Determine the (x, y) coordinate at the center of the cell enclosing the given text.  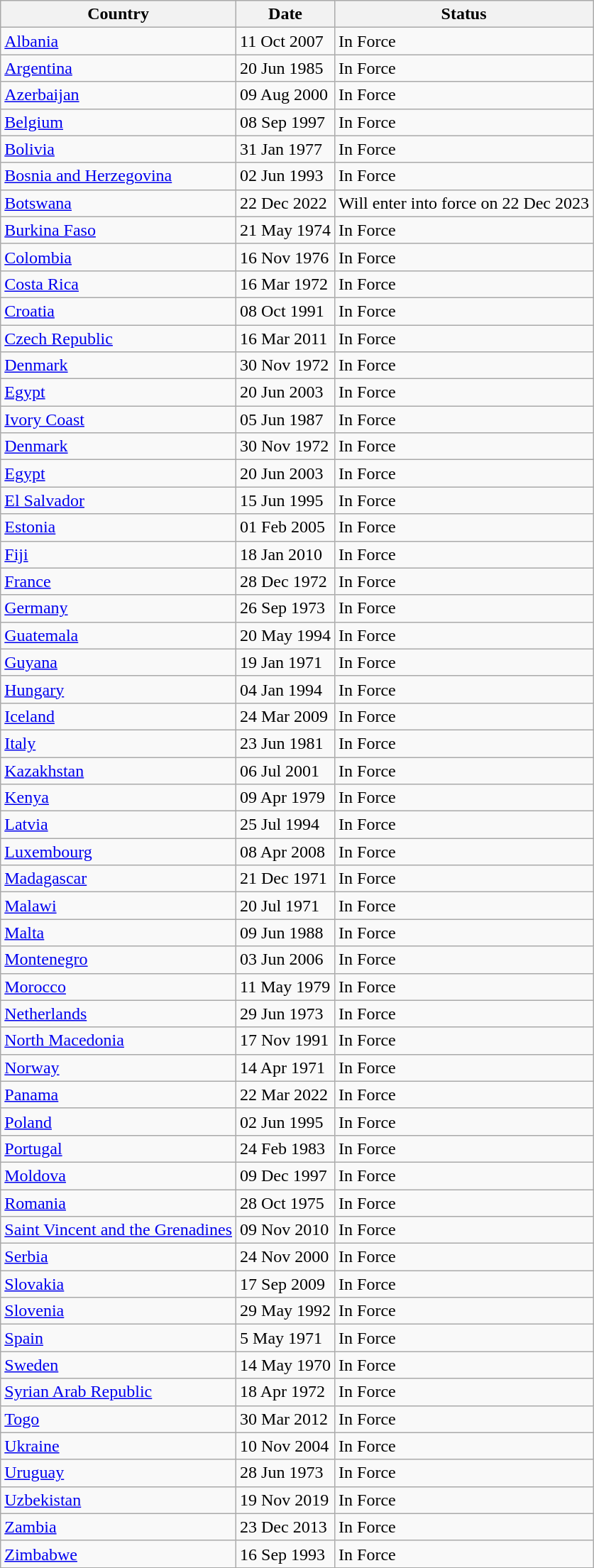
Colombia (119, 257)
Hungary (119, 689)
20 May 1994 (285, 635)
Ukraine (119, 1446)
France (119, 581)
24 Nov 2000 (285, 1257)
Montenegro (119, 960)
Guatemala (119, 635)
28 Dec 1972 (285, 581)
19 Nov 2019 (285, 1500)
19 Jan 1971 (285, 662)
Kazakhstan (119, 770)
26 Sep 1973 (285, 608)
Malta (119, 933)
Date (285, 14)
Zimbabwe (119, 1554)
24 Feb 1983 (285, 1148)
22 Dec 2022 (285, 203)
Zambia (119, 1527)
09 Nov 2010 (285, 1230)
Czech Republic (119, 339)
29 Jun 1973 (285, 1014)
01 Feb 2005 (285, 527)
Syrian Arab Republic (119, 1392)
Serbia (119, 1257)
29 May 1992 (285, 1311)
16 Mar 1972 (285, 284)
Croatia (119, 311)
16 Nov 1976 (285, 257)
Slovakia (119, 1284)
Romania (119, 1203)
Iceland (119, 716)
09 Dec 1997 (285, 1175)
Spain (119, 1338)
Guyana (119, 662)
24 Mar 2009 (285, 716)
02 Jun 1995 (285, 1122)
22 Mar 2022 (285, 1095)
Togo (119, 1419)
05 Jun 1987 (285, 420)
Netherlands (119, 1014)
21 Dec 1971 (285, 879)
Malawi (119, 906)
02 Jun 1993 (285, 176)
Argentina (119, 68)
18 Apr 1972 (285, 1392)
18 Jan 2010 (285, 554)
Burkina Faso (119, 230)
09 Apr 1979 (285, 798)
Latvia (119, 825)
06 Jul 2001 (285, 770)
31 Jan 1977 (285, 149)
Italy (119, 743)
Costa Rica (119, 284)
Status (464, 14)
North Macedonia (119, 1041)
Bosnia and Herzegovina (119, 176)
28 Jun 1973 (285, 1473)
Fiji (119, 554)
08 Oct 1991 (285, 311)
5 May 1971 (285, 1338)
09 Jun 1988 (285, 933)
14 Apr 1971 (285, 1068)
Uzbekistan (119, 1500)
17 Nov 1991 (285, 1041)
Luxembourg (119, 852)
Panama (119, 1095)
Belgium (119, 122)
Botswana (119, 203)
Portugal (119, 1148)
El Salvador (119, 500)
16 Mar 2011 (285, 339)
Madagascar (119, 879)
Ivory Coast (119, 420)
11 May 1979 (285, 987)
Poland (119, 1122)
30 Mar 2012 (285, 1419)
Slovenia (119, 1311)
17 Sep 2009 (285, 1284)
Kenya (119, 798)
03 Jun 2006 (285, 960)
Estonia (119, 527)
20 Jul 1971 (285, 906)
25 Jul 1994 (285, 825)
Moldova (119, 1175)
11 Oct 2007 (285, 41)
09 Aug 2000 (285, 95)
08 Apr 2008 (285, 852)
Bolivia (119, 149)
28 Oct 1975 (285, 1203)
08 Sep 1997 (285, 122)
14 May 1970 (285, 1365)
Germany (119, 608)
Morocco (119, 987)
Country (119, 14)
Will enter into force on 22 Dec 2023 (464, 203)
Sweden (119, 1365)
10 Nov 2004 (285, 1446)
Azerbaijan (119, 95)
15 Jun 1995 (285, 500)
04 Jan 1994 (285, 689)
23 Dec 2013 (285, 1527)
21 May 1974 (285, 230)
16 Sep 1993 (285, 1554)
23 Jun 1981 (285, 743)
20 Jun 1985 (285, 68)
Uruguay (119, 1473)
Saint Vincent and the Grenadines (119, 1230)
Norway (119, 1068)
Albania (119, 41)
